Determine the (X, Y) coordinate at the center of the cell enclosing the given text.  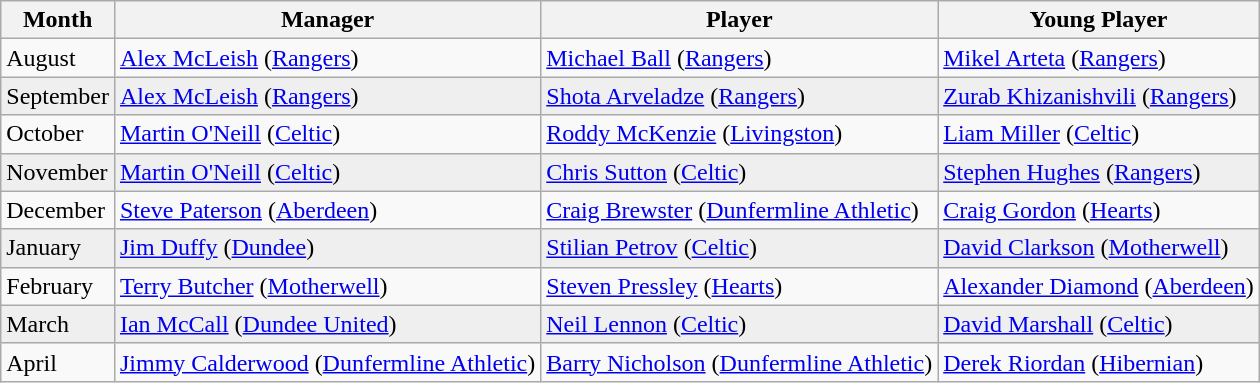
April (58, 362)
October (58, 134)
Player (740, 20)
Young Player (1099, 20)
David Marshall (Celtic) (1099, 324)
Chris Sutton (Celtic) (740, 172)
Manager (327, 20)
Roddy McKenzie (Livingston) (740, 134)
December (58, 210)
Terry Butcher (Motherwell) (327, 286)
Jim Duffy (Dundee) (327, 248)
August (58, 58)
Stilian Petrov (Celtic) (740, 248)
Stephen Hughes (Rangers) (1099, 172)
Steven Pressley (Hearts) (740, 286)
Neil Lennon (Celtic) (740, 324)
Derek Riordan (Hibernian) (1099, 362)
Zurab Khizanishvili (Rangers) (1099, 96)
Craig Brewster (Dunfermline Athletic) (740, 210)
Steve Paterson (Aberdeen) (327, 210)
Shota Arveladze (Rangers) (740, 96)
Mikel Arteta (Rangers) (1099, 58)
January (58, 248)
February (58, 286)
Liam Miller (Celtic) (1099, 134)
Ian McCall (Dundee United) (327, 324)
Month (58, 20)
David Clarkson (Motherwell) (1099, 248)
March (58, 324)
Craig Gordon (Hearts) (1099, 210)
Barry Nicholson (Dunfermline Athletic) (740, 362)
Jimmy Calderwood (Dunfermline Athletic) (327, 362)
Michael Ball (Rangers) (740, 58)
November (58, 172)
Alexander Diamond (Aberdeen) (1099, 286)
September (58, 96)
